Scan for the cell matching the given text and deliver its [X, Y] coordinate at center. 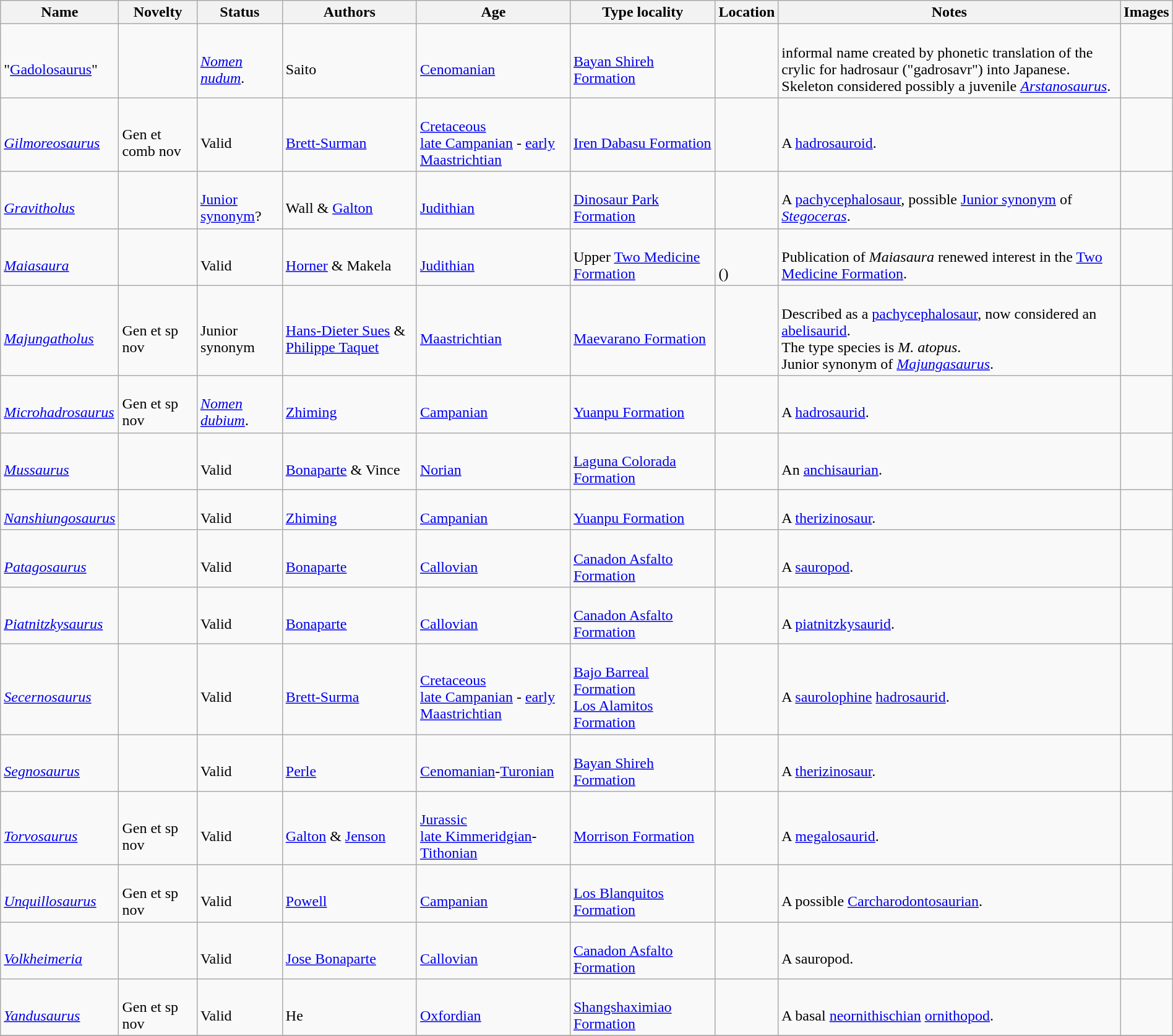
Horner & Makela [349, 257]
Gen et comb nov [158, 135]
() [747, 257]
Maevarano Formation [642, 330]
Los Blanquitos Formation [642, 894]
Status [239, 12]
Brett-Surman [349, 135]
Microhadrosaurus [59, 404]
Wall & Galton [349, 200]
Yandusaurus [59, 1008]
Age [493, 12]
Authors [349, 12]
Saito [349, 61]
Maiasaura [59, 257]
Bajo Barreal Formation Los Alamitos Formation [642, 689]
Nanshiungosaurus [59, 510]
Volkheimeria [59, 951]
A megalosaurid. [949, 828]
Patagosaurus [59, 558]
Dinosaur Park Formation [642, 200]
Iren Dabasu Formation [642, 135]
An anchisaurian. [949, 461]
Novelty [158, 12]
Gilmoreosaurus [59, 135]
Jose Bonaparte [349, 951]
A saurolophine hadrosaurid. [949, 689]
Norian [493, 461]
Nomen dubium. [239, 404]
Perle [349, 762]
Nomen nudum. [239, 61]
Name [59, 12]
Oxfordian [493, 1008]
Morrison Formation [642, 828]
Mussaurus [59, 461]
Powell [349, 894]
A basal neornithischian ornithopod. [949, 1008]
Unquillosaurus [59, 894]
Gravitholus [59, 200]
Location [747, 12]
A pachycephalosaur, possible Junior synonym of Stegoceras. [949, 200]
Maastrichtian [493, 330]
Jurassiclate Kimmeridgian-Tithonian [493, 828]
Cenomanian [493, 61]
Laguna Colorada Formation [642, 461]
A possible Carcharodontosaurian. [949, 894]
Hans-Dieter Sues & Philippe Taquet [349, 330]
Publication of Maiasaura renewed interest in the Two Medicine Formation. [949, 257]
Upper Two Medicine Formation [642, 257]
A piatnitzkysaurid. [949, 615]
Cenomanian-Turonian [493, 762]
Majungatholus [59, 330]
Junior synonym [239, 330]
Galton & Jenson [349, 828]
Segnosaurus [59, 762]
Described as a pachycephalosaur, now considered an abelisaurid. The type species is M. atopus.Junior synonym of Majungasaurus. [949, 330]
Brett-Surma [349, 689]
Notes [949, 12]
Piatnitzkysaurus [59, 615]
Bonaparte & Vince [349, 461]
He [349, 1008]
Type locality [642, 12]
A hadrosaurid. [949, 404]
"Gadolosaurus" [59, 61]
Images [1146, 12]
Shangshaximiao Formation [642, 1008]
Secernosaurus [59, 689]
A hadrosauroid. [949, 135]
Junior synonym? [239, 200]
Torvosaurus [59, 828]
